Search for the cell housing the specified text and yield its [x, y] center coordinate. 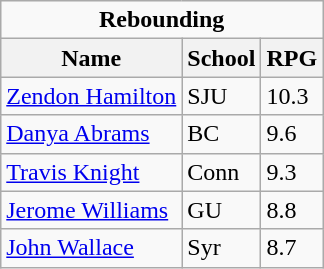
10.3 [292, 96]
Rebounding [162, 20]
9.3 [292, 172]
Conn [222, 172]
Travis Knight [92, 172]
BC [222, 134]
John Wallace [92, 248]
RPG [292, 58]
Danya Abrams [92, 134]
8.8 [292, 210]
8.7 [292, 248]
SJU [222, 96]
Jerome Williams [92, 210]
9.6 [292, 134]
GU [222, 210]
Syr [222, 248]
School [222, 58]
Zendon Hamilton [92, 96]
Name [92, 58]
